Find where the given text appears and provide that cell's center as (x, y) coordinate. 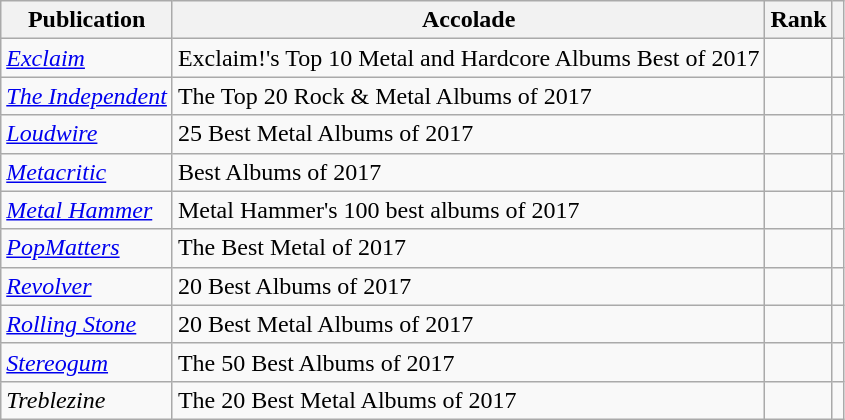
Metacritic (87, 172)
20 Best Albums of 2017 (468, 286)
Exclaim (87, 58)
Stereogum (87, 362)
Rolling Stone (87, 324)
Best Albums of 2017 (468, 172)
Metal Hammer's 100 best albums of 2017 (468, 210)
The Top 20 Rock & Metal Albums of 2017 (468, 96)
Publication (87, 20)
PopMatters (87, 248)
Loudwire (87, 134)
Exclaim!'s Top 10 Metal and Hardcore Albums Best of 2017 (468, 58)
The Independent (87, 96)
Accolade (468, 20)
20 Best Metal Albums of 2017 (468, 324)
Rank (798, 20)
The Best Metal of 2017 (468, 248)
The 20 Best Metal Albums of 2017 (468, 400)
25 Best Metal Albums of 2017 (468, 134)
Metal Hammer (87, 210)
Treblezine (87, 400)
Revolver (87, 286)
The 50 Best Albums of 2017 (468, 362)
